Capture the cell that displays the provided text and extract its [X, Y] central coordinate. 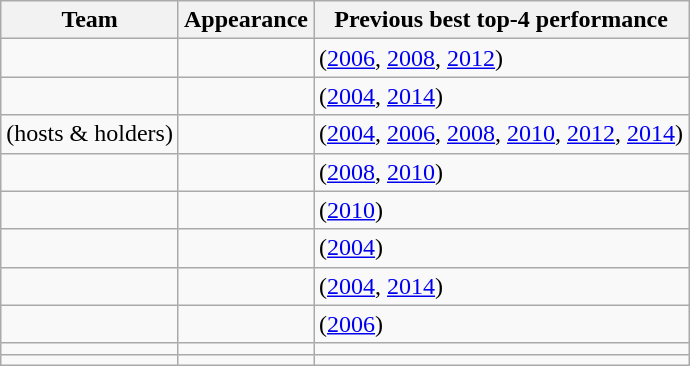
(2006, 2008, 2012) [502, 58]
(hosts & holders) [90, 134]
Previous best top-4 performance [502, 20]
Appearance [246, 20]
(2004, 2006, 2008, 2010, 2012, 2014) [502, 134]
(2008, 2010) [502, 172]
(2004) [502, 248]
Team [90, 20]
(2006) [502, 324]
(2010) [502, 210]
